Search for the cell housing the specified text and yield its [x, y] center coordinate. 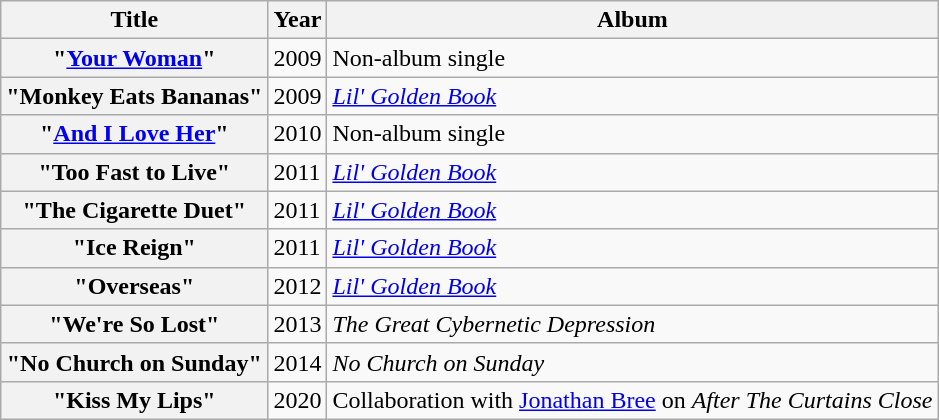
Album [632, 20]
No Church on Sunday [632, 362]
"Your Woman" [134, 58]
2012 [298, 286]
"Too Fast to Live" [134, 172]
2020 [298, 400]
Year [298, 20]
"Ice Reign" [134, 248]
The Great Cybernetic Depression [632, 324]
"And I Love Her" [134, 134]
"Monkey Eats Bananas" [134, 96]
"The Cigarette Duet" [134, 210]
2010 [298, 134]
2014 [298, 362]
"Kiss My Lips" [134, 400]
"We're So Lost" [134, 324]
"No Church on Sunday" [134, 362]
Title [134, 20]
2013 [298, 324]
Collaboration with Jonathan Bree on After The Curtains Close [632, 400]
"Overseas" [134, 286]
